Scan for the cell matching the given text and deliver its [X, Y] coordinate at center. 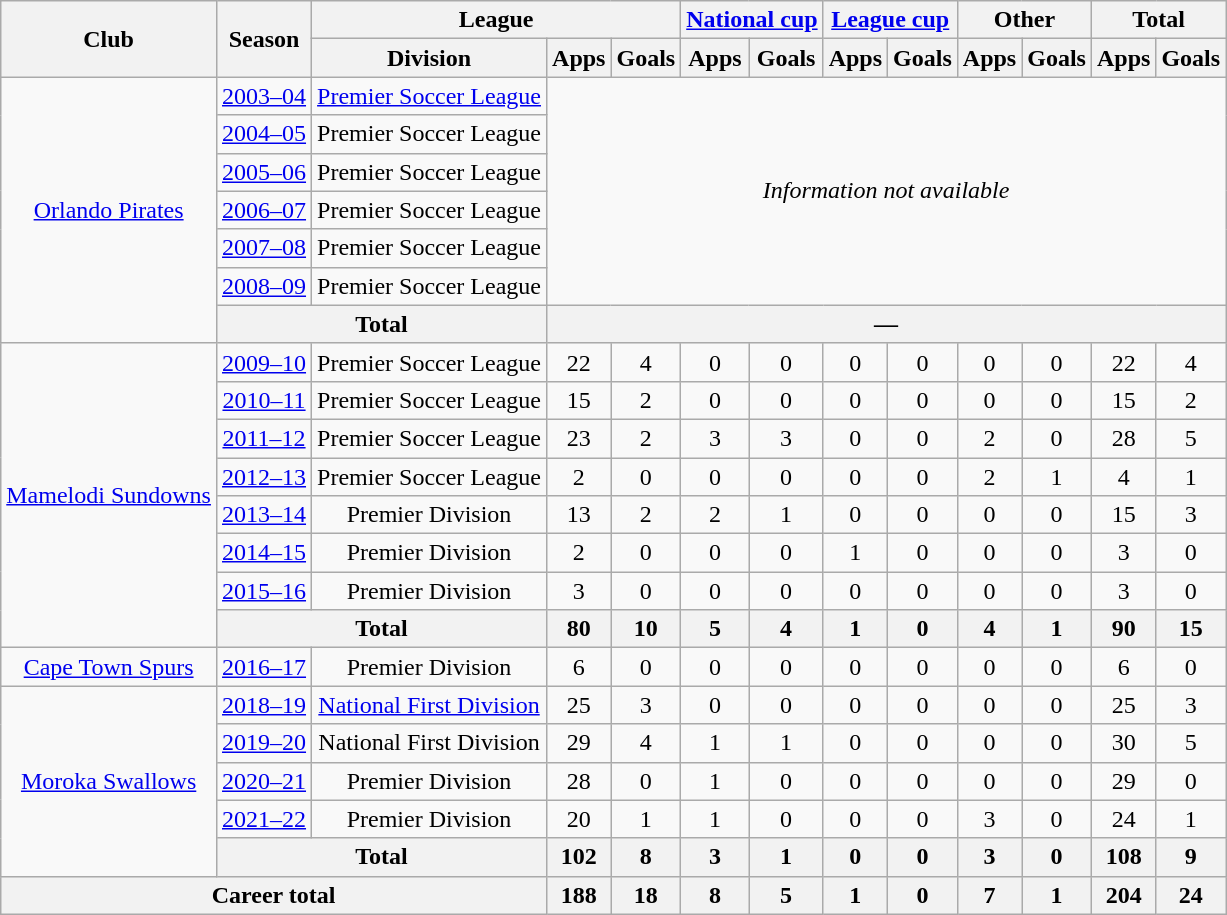
2010–11 [264, 400]
Moroka Swallows [109, 781]
2014–15 [264, 553]
Orlando Pirates [109, 210]
2018–19 [264, 705]
2020–21 [264, 781]
2016–17 [264, 667]
20 [579, 819]
2013–14 [264, 515]
Division [430, 58]
Other [1024, 20]
108 [1123, 857]
2008–09 [264, 286]
9 [1191, 857]
2011–12 [264, 438]
2012–13 [264, 477]
Club [109, 39]
2005–06 [264, 172]
10 [646, 629]
2015–16 [264, 591]
Information not available [886, 191]
2019–20 [264, 743]
80 [579, 629]
Career total [274, 895]
2009–10 [264, 362]
2006–07 [264, 210]
90 [1123, 629]
2007–08 [264, 248]
Mamelodi Sundowns [109, 495]
2021–22 [264, 819]
23 [579, 438]
2003–04 [264, 96]
— [886, 324]
National cup [752, 20]
7 [989, 895]
13 [579, 515]
30 [1123, 743]
League [496, 20]
Cape Town Spurs [109, 667]
204 [1123, 895]
102 [579, 857]
18 [646, 895]
Season [264, 39]
188 [579, 895]
League cup [890, 20]
2004–05 [264, 134]
